Scan for the cell matching the given text and deliver its [x, y] coordinate at center. 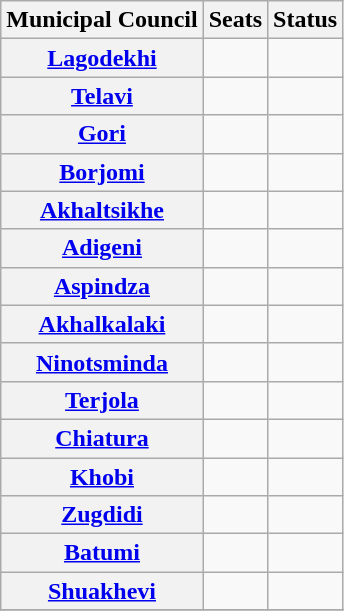
Aspindza [102, 286]
Zugdidi [102, 515]
Akhalkalaki [102, 324]
Municipal Council [102, 20]
Akhaltsikhe [102, 210]
Telavi [102, 96]
Shuakhevi [102, 591]
Ninotsminda [102, 362]
Batumi [102, 553]
Adigeni [102, 248]
Lagodekhi [102, 58]
Terjola [102, 400]
Gori [102, 134]
Khobi [102, 477]
Seats [235, 20]
Chiatura [102, 438]
Borjomi [102, 172]
Status [306, 20]
